Locate the cell with the specified text and output its [X, Y] center coordinate. 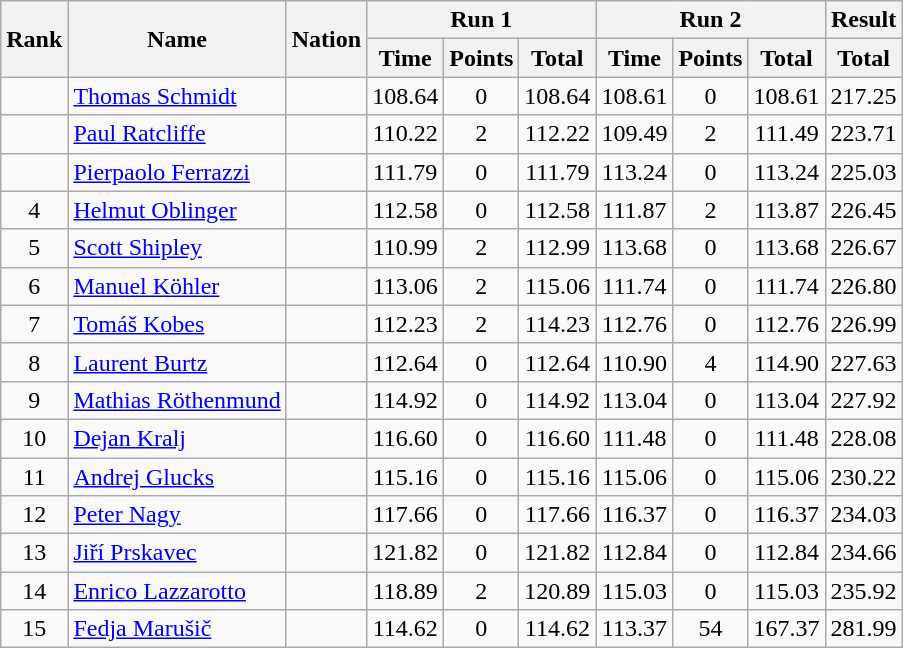
120.89 [558, 591]
Run 2 [710, 20]
110.22 [406, 134]
112.22 [558, 134]
Laurent Burtz [177, 362]
Helmut Oblinger [177, 210]
111.87 [634, 210]
6 [34, 286]
227.92 [864, 400]
227.63 [864, 362]
12 [34, 515]
Run 1 [482, 20]
Thomas Schmidt [177, 96]
Tomáš Kobes [177, 324]
Andrej Glucks [177, 477]
281.99 [864, 629]
110.90 [634, 362]
112.99 [558, 248]
5 [34, 248]
111.49 [786, 134]
109.49 [634, 134]
114.23 [558, 324]
13 [34, 553]
Manuel Köhler [177, 286]
226.80 [864, 286]
226.45 [864, 210]
15 [34, 629]
Result [864, 20]
110.99 [406, 248]
Fedja Marušič [177, 629]
234.03 [864, 515]
223.71 [864, 134]
226.67 [864, 248]
225.03 [864, 172]
234.66 [864, 553]
Nation [326, 39]
Jiří Prskavec [177, 553]
9 [34, 400]
226.99 [864, 324]
228.08 [864, 438]
113.37 [634, 629]
Name [177, 39]
113.06 [406, 286]
8 [34, 362]
Peter Nagy [177, 515]
Pierpaolo Ferrazzi [177, 172]
118.89 [406, 591]
113.87 [786, 210]
Paul Ratcliffe [177, 134]
7 [34, 324]
10 [34, 438]
11 [34, 477]
14 [34, 591]
Dejan Kralj [177, 438]
Enrico Lazzarotto [177, 591]
167.37 [786, 629]
217.25 [864, 96]
235.92 [864, 591]
Scott Shipley [177, 248]
Rank [34, 39]
54 [710, 629]
Mathias Röthenmund [177, 400]
230.22 [864, 477]
114.90 [786, 362]
112.23 [406, 324]
